Search for the cell housing the specified text and yield its [X, Y] center coordinate. 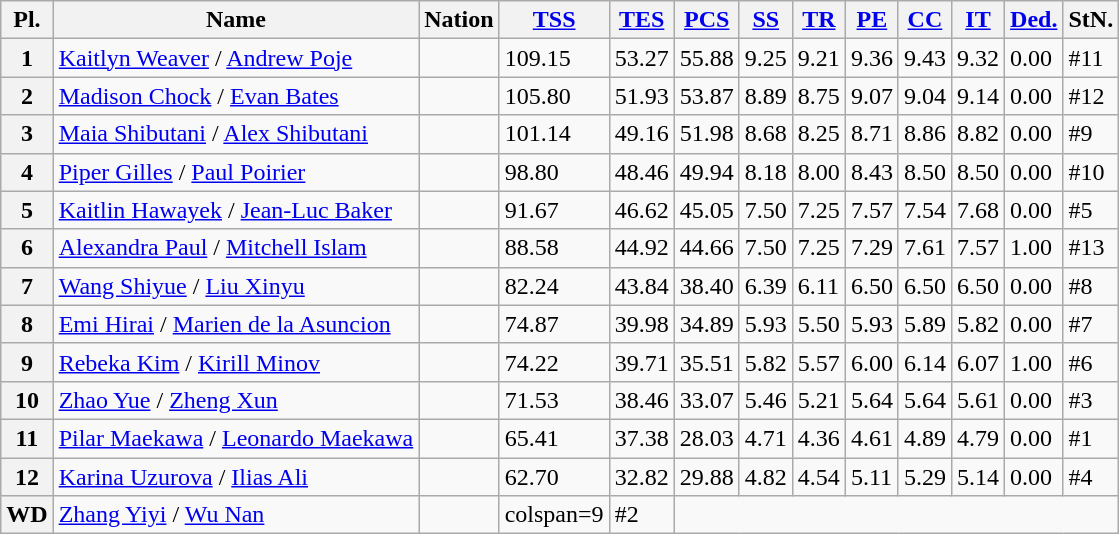
#5 [1091, 210]
39.71 [642, 362]
4.79 [978, 438]
8.25 [818, 134]
5.11 [872, 477]
8 [27, 324]
Zhao Yue / Zheng Xun [236, 400]
#13 [1091, 248]
8.43 [872, 172]
#6 [1091, 362]
PCS [706, 20]
#10 [1091, 172]
StN. [1091, 20]
4.36 [818, 438]
88.58 [554, 248]
4.89 [924, 438]
#4 [1091, 477]
9.07 [872, 96]
8.82 [978, 134]
44.66 [706, 248]
#8 [1091, 286]
8.75 [818, 96]
7.68 [978, 210]
4.82 [766, 477]
Emi Hirai / Marien de la Asuncion [236, 324]
6.07 [978, 362]
Rebeka Kim / Kirill Minov [236, 362]
6.11 [818, 286]
2 [27, 96]
109.15 [554, 58]
45.05 [706, 210]
71.53 [554, 400]
Kaitlin Hawayek / Jean-Luc Baker [236, 210]
Piper Gilles / Paul Poirier [236, 172]
7 [27, 286]
55.88 [706, 58]
44.92 [642, 248]
39.98 [642, 324]
5.50 [818, 324]
5.14 [978, 477]
SS [766, 20]
7.29 [872, 248]
12 [27, 477]
Kaitlyn Weaver / Andrew Poje [236, 58]
4.61 [872, 438]
9.25 [766, 58]
9.43 [924, 58]
#11 [1091, 58]
74.22 [554, 362]
82.24 [554, 286]
#9 [1091, 134]
WD [27, 515]
8.86 [924, 134]
5.21 [818, 400]
1 [27, 58]
Ded. [1034, 20]
5.57 [818, 362]
6.39 [766, 286]
35.51 [706, 362]
10 [27, 400]
51.98 [706, 134]
8.00 [818, 172]
4.71 [766, 438]
9.32 [978, 58]
53.27 [642, 58]
37.38 [642, 438]
PE [872, 20]
48.46 [642, 172]
Zhang Yiyi / Wu Nan [236, 515]
32.82 [642, 477]
98.80 [554, 172]
6.00 [872, 362]
6 [27, 248]
9.04 [924, 96]
74.87 [554, 324]
#2 [642, 515]
105.80 [554, 96]
9.21 [818, 58]
51.93 [642, 96]
IT [978, 20]
33.07 [706, 400]
91.67 [554, 210]
43.84 [642, 286]
#1 [1091, 438]
29.88 [706, 477]
38.46 [642, 400]
62.70 [554, 477]
8.18 [766, 172]
TR [818, 20]
Name [236, 20]
28.03 [706, 438]
34.89 [706, 324]
49.16 [642, 134]
5.46 [766, 400]
4.54 [818, 477]
Nation [459, 20]
8.89 [766, 96]
Wang Shiyue / Liu Xinyu [236, 286]
Alexandra Paul / Mitchell Islam [236, 248]
11 [27, 438]
7.54 [924, 210]
49.94 [706, 172]
9.36 [872, 58]
Maia Shibutani / Alex Shibutani [236, 134]
#12 [1091, 96]
65.41 [554, 438]
TSS [554, 20]
5.89 [924, 324]
5 [27, 210]
colspan=9 [554, 515]
CC [924, 20]
5.61 [978, 400]
9.14 [978, 96]
Madison Chock / Evan Bates [236, 96]
#7 [1091, 324]
7.61 [924, 248]
Karina Uzurova / Ilias Ali [236, 477]
Pilar Maekawa / Leonardo Maekawa [236, 438]
9 [27, 362]
6.14 [924, 362]
3 [27, 134]
101.14 [554, 134]
#3 [1091, 400]
8.71 [872, 134]
Pl. [27, 20]
8.68 [766, 134]
53.87 [706, 96]
5.29 [924, 477]
TES [642, 20]
46.62 [642, 210]
38.40 [706, 286]
4 [27, 172]
